Output the [x, y] coordinate of the center of the cell containing the given text.  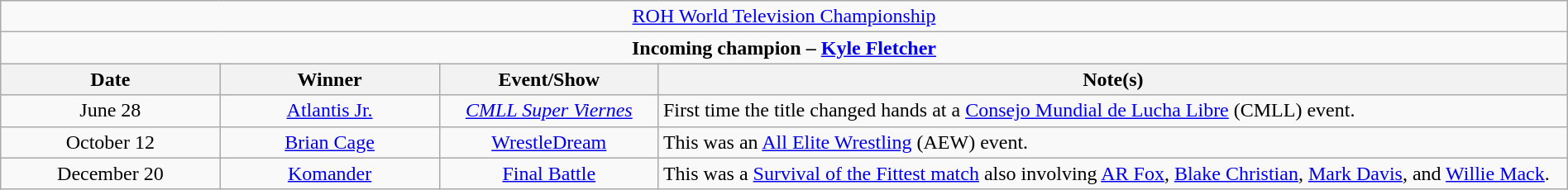
Winner [329, 79]
December 20 [111, 173]
June 28 [111, 111]
Incoming champion – Kyle Fletcher [784, 48]
Brian Cage [329, 142]
Date [111, 79]
Event/Show [549, 79]
October 12 [111, 142]
CMLL Super Viernes [549, 111]
First time the title changed hands at a Consejo Mundial de Lucha Libre (CMLL) event. [1113, 111]
This was a Survival of the Fittest match also involving AR Fox, Blake Christian, Mark Davis, and Willie Mack. [1113, 173]
This was an All Elite Wrestling (AEW) event. [1113, 142]
WrestleDream [549, 142]
ROH World Television Championship [784, 17]
Atlantis Jr. [329, 111]
Note(s) [1113, 79]
Komander [329, 173]
Final Battle [549, 173]
